Locate the cell with the specified text and output its [x, y] center coordinate. 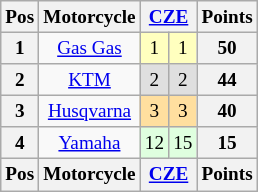
50 [227, 48]
KTM [90, 80]
4 [20, 143]
44 [227, 80]
12 [154, 143]
Yamaha [90, 143]
40 [227, 111]
Gas Gas [90, 48]
Husqvarna [90, 111]
